Find where the given text appears and provide that cell's center as [X, Y] coordinate. 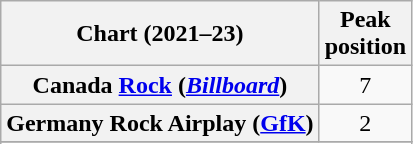
2 [365, 123]
7 [365, 85]
Peakposition [365, 34]
Chart (2021–23) [160, 34]
Canada Rock (Billboard) [160, 85]
Germany Rock Airplay (GfK) [160, 123]
